Search for the cell housing the specified text and yield its (x, y) center coordinate. 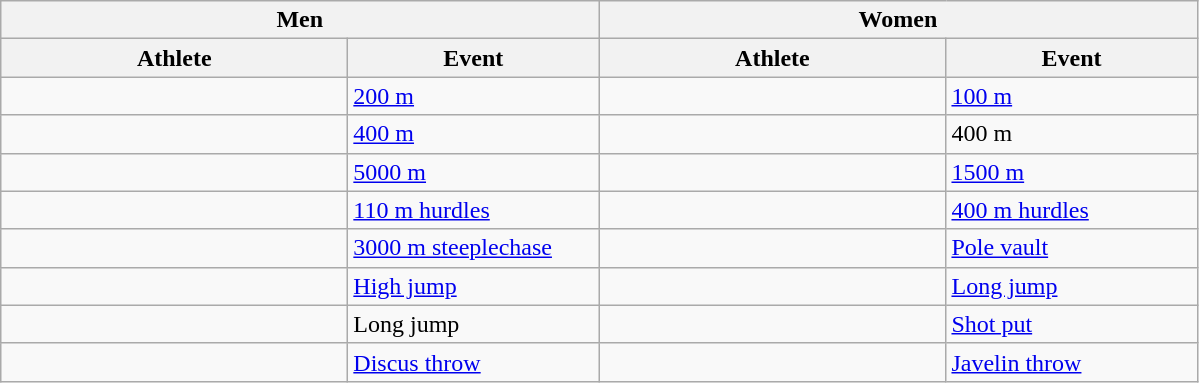
Women (898, 20)
1500 m (1072, 172)
Pole vault (1072, 248)
Javelin throw (1072, 362)
5000 m (474, 172)
400 m hurdles (1072, 210)
High jump (474, 286)
Shot put (1072, 324)
110 m hurdles (474, 210)
Discus throw (474, 362)
100 m (1072, 96)
Men (300, 20)
200 m (474, 96)
3000 m steeplechase (474, 248)
